Capture the cell that displays the provided text and extract its [x, y] central coordinate. 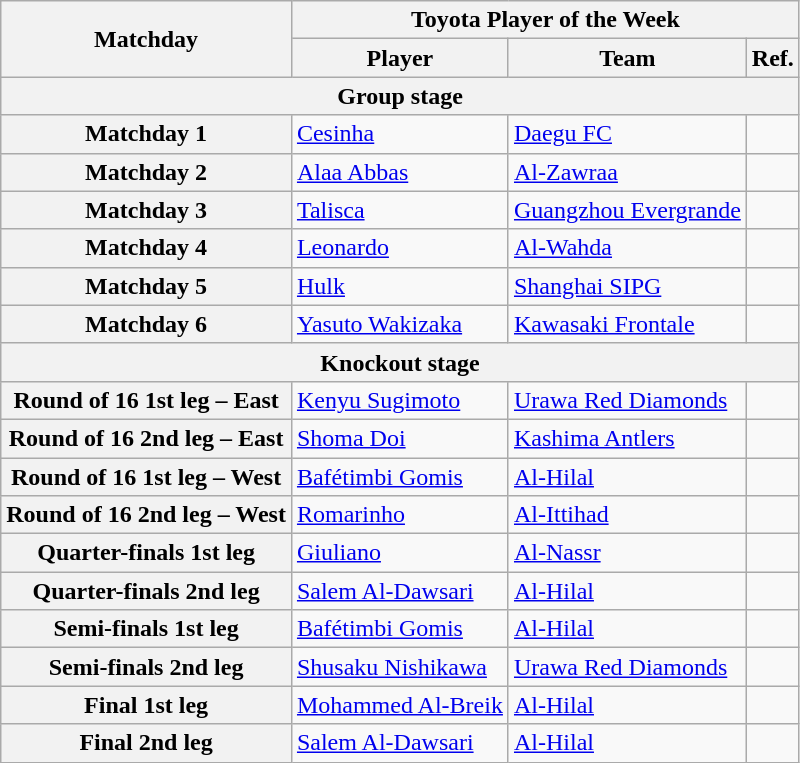
Shoma Doi [400, 438]
Al-Wahda [627, 248]
Giuliano [400, 553]
Toyota Player of the Week [545, 20]
Semi-finals 2nd leg [146, 667]
Talisca [400, 210]
Al-Nassr [627, 553]
Yasuto Wakizaka [400, 324]
Round of 16 1st leg – West [146, 477]
Kenyu Sugimoto [400, 400]
Team [627, 58]
Round of 16 2nd leg – East [146, 438]
Matchday 5 [146, 286]
Shanghai SIPG [627, 286]
Round of 16 1st leg – East [146, 400]
Ref. [772, 58]
Semi-finals 1st leg [146, 629]
Cesinha [400, 134]
Matchday 3 [146, 210]
Guangzhou Evergrande [627, 210]
Knockout stage [400, 362]
Matchday 4 [146, 248]
Alaa Abbas [400, 172]
Kawasaki Frontale [627, 324]
Player [400, 58]
Matchday [146, 39]
Final 2nd leg [146, 743]
Matchday 6 [146, 324]
Al-Zawraa [627, 172]
Daegu FC [627, 134]
Shusaku Nishikawa [400, 667]
Final 1st leg [146, 705]
Group stage [400, 96]
Quarter-finals 1st leg [146, 553]
Al-Ittihad [627, 515]
Matchday 1 [146, 134]
Kashima Antlers [627, 438]
Mohammed Al-Breik [400, 705]
Leonardo [400, 248]
Romarinho [400, 515]
Matchday 2 [146, 172]
Round of 16 2nd leg – West [146, 515]
Quarter-finals 2nd leg [146, 591]
Hulk [400, 286]
